For the text-containing cell, return its midpoint in [X, Y] coordinate format. 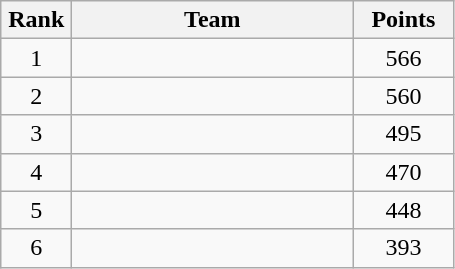
3 [36, 134]
566 [404, 58]
560 [404, 96]
Points [404, 20]
1 [36, 58]
Rank [36, 20]
5 [36, 210]
393 [404, 248]
6 [36, 248]
4 [36, 172]
470 [404, 172]
495 [404, 134]
448 [404, 210]
Team [212, 20]
2 [36, 96]
